Output the (x, y) coordinate of the center of the cell containing the given text.  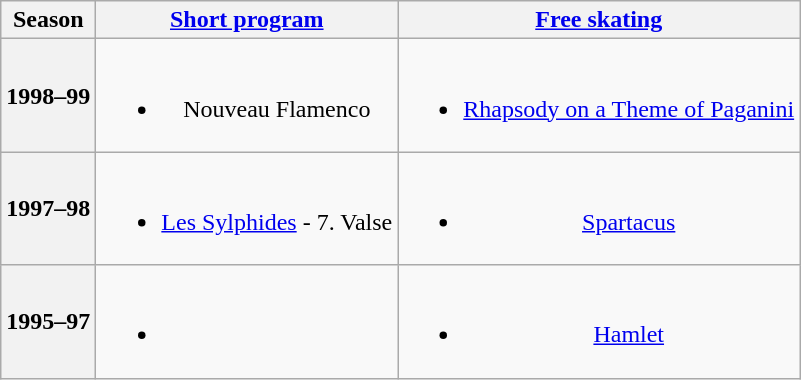
Les Sylphides - 7. Valse (247, 208)
Spartacus (599, 208)
Nouveau Flamenco (247, 96)
Season (48, 20)
Free skating (599, 20)
1997–98 (48, 208)
Hamlet (599, 322)
Rhapsody on a Theme of Paganini (599, 96)
1998–99 (48, 96)
Short program (247, 20)
1995–97 (48, 322)
